Locate the cell with the specified text and output its (x, y) center coordinate. 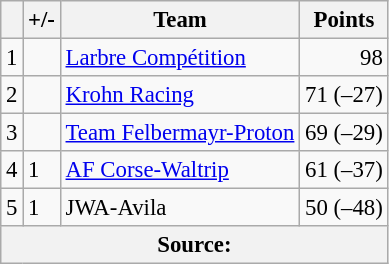
50 (–48) (344, 208)
61 (–37) (344, 170)
Team Felbermayr-Proton (180, 133)
98 (344, 58)
AF Corse-Waltrip (180, 170)
Krohn Racing (180, 95)
3 (12, 133)
JWA-Avila (180, 208)
+/- (42, 20)
Points (344, 20)
71 (–27) (344, 95)
5 (12, 208)
4 (12, 170)
Team (180, 20)
Source: (194, 245)
Larbre Compétition (180, 58)
69 (–29) (344, 133)
2 (12, 95)
